Detect which cell encompasses the target text, then output its (X, Y) center coordinate. 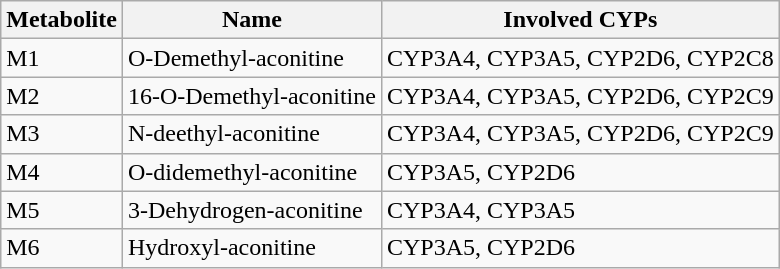
CYP3A4, CYP3A5, CYP2D6, CYP2C8 (580, 58)
16-O-Demethyl-aconitine (252, 96)
N-deethyl-aconitine (252, 134)
Metabolite (62, 20)
O-didemethyl-aconitine (252, 172)
M6 (62, 248)
M1 (62, 58)
Involved CYPs (580, 20)
CYP3A4, CYP3A5 (580, 210)
Name (252, 20)
O-Demethyl-aconitine (252, 58)
M4 (62, 172)
Hydroxyl-aconitine (252, 248)
3-Dehydrogen-aconitine (252, 210)
M2 (62, 96)
M3 (62, 134)
M5 (62, 210)
